Capture the cell that displays the provided text and extract its (x, y) central coordinate. 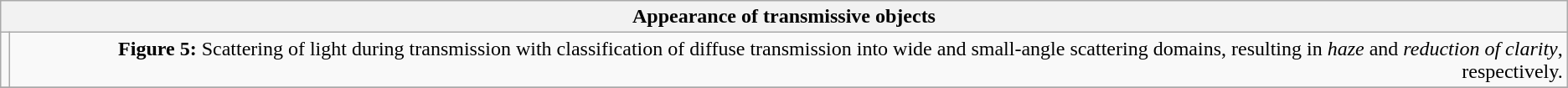
Appearance of transmissive objects (784, 17)
